Identify which cell holds the provided text, then report its [X, Y] central coordinate. 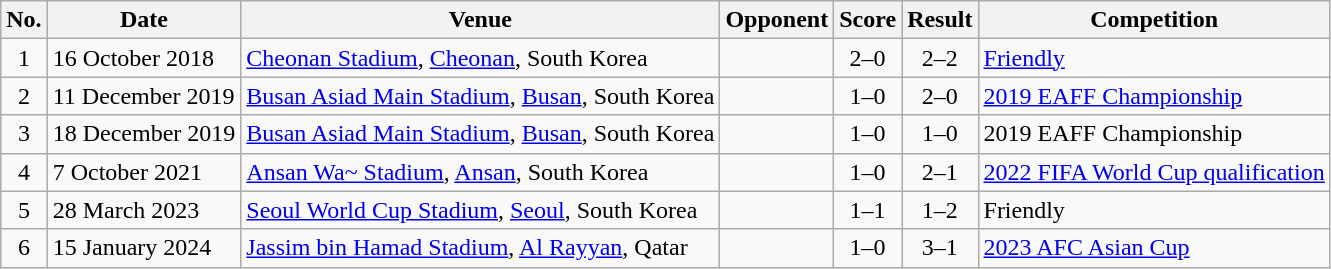
Cheonan Stadium, Cheonan, South Korea [480, 58]
16 October 2018 [144, 58]
18 December 2019 [144, 134]
7 October 2021 [144, 172]
3–1 [940, 248]
Seoul World Cup Stadium, Seoul, South Korea [480, 210]
5 [24, 210]
1–2 [940, 210]
Score [868, 20]
3 [24, 134]
11 December 2019 [144, 96]
4 [24, 172]
2023 AFC Asian Cup [1154, 248]
Venue [480, 20]
2–2 [940, 58]
2 [24, 96]
1–1 [868, 210]
6 [24, 248]
2022 FIFA World Cup qualification [1154, 172]
Opponent [777, 20]
Result [940, 20]
Jassim bin Hamad Stadium, Al Rayyan, Qatar [480, 248]
15 January 2024 [144, 248]
1 [24, 58]
Ansan Wa~ Stadium, Ansan, South Korea [480, 172]
Competition [1154, 20]
28 March 2023 [144, 210]
2–1 [940, 172]
No. [24, 20]
Date [144, 20]
